Capture the cell that displays the provided text and extract its (X, Y) central coordinate. 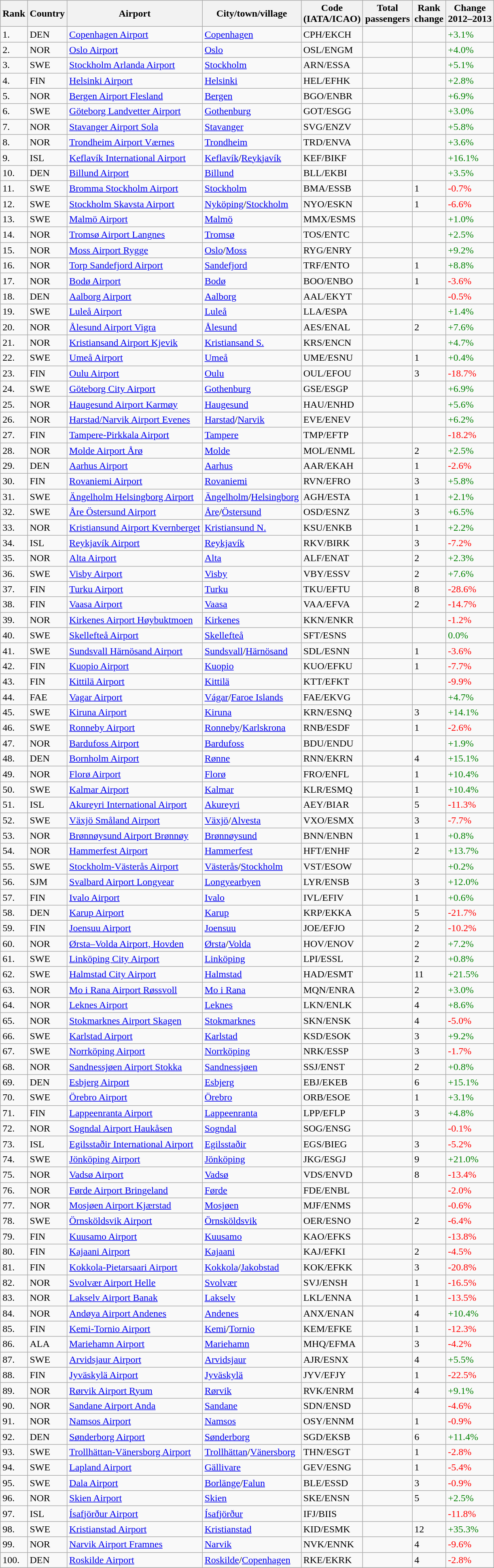
0.0% (470, 635)
HAU/ENHD (332, 404)
Ängelholm Helsingborg Airport (135, 497)
Roskilde Airport (135, 1560)
Sønderborg Airport (135, 1437)
Narvik (252, 1545)
Reykjavík Airport (135, 543)
Stokmarknes Airport Skagen (135, 1021)
Skien (252, 1498)
Keflavík International Airport (135, 157)
Bodø Airport (135, 281)
Malmö (252, 219)
Kristiansand Airport Kjevik (135, 343)
Luleå (252, 312)
Arvidsjaur (252, 1360)
LLA/ESPA (332, 312)
Rørvik (252, 1390)
HEL/EFHK (332, 81)
6. (14, 111)
Stockholm Arlanda Airport (135, 65)
10. (14, 173)
98. (14, 1529)
Rank (14, 14)
43. (14, 681)
Sandane (252, 1406)
Oslo/Moss (252, 250)
TMP/EFTP (332, 435)
HOV/ENOV (332, 944)
KLR/ESMQ (332, 789)
Billund Airport (135, 173)
Oslo (252, 50)
Kemi-Tornio Airport (135, 1329)
FDE/ENBL (332, 1190)
+5.5% (470, 1360)
Kajaani Airport (135, 1252)
Tromsø Airport Langnes (135, 235)
Ivalo (252, 897)
Karup (252, 913)
+2.8% (470, 81)
Vaasa Airport (135, 604)
SVJ/ENSH (332, 1283)
69. (14, 1082)
+1.4% (470, 312)
Stockholm-Västerås Airport (135, 866)
Kristianstad (252, 1529)
31. (14, 497)
-4.2% (470, 1344)
RKV/BIRK (332, 543)
99. (14, 1545)
BLL/EKBI (332, 173)
TOS/ENTC (332, 235)
LPP/EFLP (332, 1113)
Esbjerg (252, 1082)
GSE/ESGP (332, 389)
Ronneby/Karlskrona (252, 728)
KRS/ENCN (332, 343)
Ålesund (252, 327)
51. (14, 805)
+12.0% (470, 882)
MMX/ESMS (332, 219)
49. (14, 774)
Åre Östersund Airport (135, 512)
Kuopio Airport (135, 666)
Skien Airport (135, 1498)
58. (14, 913)
50. (14, 789)
Kristiansand S. (252, 343)
45. (14, 713)
42. (14, 666)
-12.3% (470, 1329)
Joensuu Airport (135, 928)
Skellefteå (252, 635)
Jyväskylä (252, 1375)
Rønne (252, 759)
61. (14, 959)
Narvik Airport Framnes (135, 1545)
Helsinki Airport (135, 81)
-4.5% (470, 1252)
Change2012–2013 (470, 14)
JKG/ESGJ (332, 1159)
Mariehamn (252, 1344)
NRK/ESSP (332, 1051)
Malmö Airport (135, 219)
-2.0% (470, 1190)
63. (14, 990)
+16.1% (470, 157)
Namsos Airport (135, 1421)
KRN/ESNQ (332, 713)
64. (14, 1005)
Lakselv Airport Banak (135, 1298)
+1.0% (470, 219)
29. (14, 466)
ANX/ENAN (332, 1313)
12. (14, 204)
Kiruna (252, 713)
25. (14, 404)
-9.6% (470, 1545)
-13.4% (470, 1174)
JOE/EFJO (332, 928)
Sandnessjøen (252, 1067)
VDS/ENVD (332, 1174)
Code(IATA/ICAO) (332, 14)
Stockholm Skavsta Airport (135, 204)
Vadsø (252, 1174)
Florø (252, 774)
Akureyri (252, 805)
89. (14, 1390)
Umeå Airport (135, 358)
Lakselv (252, 1298)
OSL/ENGM (332, 50)
Kuusamo (252, 1236)
Borlänge/Falun (252, 1483)
19. (14, 312)
Dala Airport (135, 1483)
+11.4% (470, 1437)
+2.2% (470, 528)
Egilsstaðir International Airport (135, 1144)
Göteborg City Airport (135, 389)
67. (14, 1051)
Harstad/Narvik (252, 419)
Bergen Airport Flesland (135, 96)
81. (14, 1267)
Umeå (252, 358)
-20.8% (470, 1267)
8. (14, 142)
+14.1% (470, 713)
Oulu Airport (135, 373)
VAA/EFVA (332, 604)
Hammerfest (252, 851)
FAE/EKVG (332, 697)
BDU/ENDU (332, 743)
Kuusamo Airport (135, 1236)
28. (14, 451)
Airport (135, 14)
RNN/EKRN (332, 759)
Tromsø (252, 235)
Kokkola-Pietarsaari Airport (135, 1267)
96. (14, 1498)
Kalmar (252, 789)
-13.8% (470, 1236)
68. (14, 1067)
9 (429, 1159)
VXO/ESMX (332, 820)
90. (14, 1406)
48. (14, 759)
Brønnøysund (252, 836)
Florø Airport (135, 774)
Aalborg Airport (135, 296)
5. (14, 96)
100. (14, 1560)
Karlstad Airport (135, 1036)
-5.2% (470, 1144)
Bromma Stockholm Airport (135, 188)
+7.2% (470, 944)
Turku Airport (135, 589)
AAR/EKAH (332, 466)
47. (14, 743)
AGH/ESTA (332, 497)
Ísafjörður (252, 1514)
-7.2% (470, 543)
Halmstad City Airport (135, 974)
GOT/ESGG (332, 111)
22. (14, 358)
Førde Airport Bringeland (135, 1190)
91. (14, 1421)
AJR/ESNX (332, 1360)
Akureyri International Airport (135, 805)
NVK/ENNK (332, 1545)
44. (14, 697)
2. (14, 50)
17. (14, 281)
15. (14, 250)
EVE/ENEV (332, 419)
Leknes Airport (135, 1005)
-6.6% (470, 204)
-21.7% (470, 913)
KEF/BIKF (332, 157)
AES/ENAL (332, 327)
KEM/EFKE (332, 1329)
IVL/EFIV (332, 897)
Bornholm Airport (135, 759)
RVN/EFRO (332, 481)
SKE/ENSN (332, 1498)
Kittilä Airport (135, 681)
Örnsköldsvik (252, 1221)
-16.5% (470, 1283)
AEY/BIAR (332, 805)
Kemi/Tornio (252, 1329)
EBJ/EKEB (332, 1082)
Linköping (252, 959)
Trollhättan/Vänersborg (252, 1452)
Molde Airport Årø (135, 451)
SGD/EKSB (332, 1437)
+3.5% (470, 173)
Nyköping/Stockholm (252, 204)
32. (14, 512)
Helsinki (252, 81)
Esbjerg Airport (135, 1082)
Bardufoss Airport (135, 743)
Ålesund Airport Vigra (135, 327)
Arvidsjaur Airport (135, 1360)
KUO/EFKU (332, 666)
SSJ/ENST (332, 1067)
26. (14, 419)
-0.6% (470, 1206)
41. (14, 651)
Kittilä (252, 681)
-6.4% (470, 1221)
JYV/EFJY (332, 1375)
Jönköping (252, 1159)
BNN/ENBN (332, 836)
LKN/ENLK (332, 1005)
20. (14, 327)
TRF/ENTO (332, 266)
Kajaani (252, 1252)
EGS/BIEG (332, 1144)
83. (14, 1298)
KKN/ENKR (332, 620)
40. (14, 635)
12 (429, 1529)
Copenhagen Airport (135, 34)
Aarhus Airport (135, 466)
73. (14, 1144)
Hammerfest Airport (135, 851)
Åre/Östersund (252, 512)
Oslo Airport (135, 50)
92. (14, 1437)
55. (14, 866)
Harstad/Narvik Airport Evenes (135, 419)
Karup Airport (135, 913)
Sogndal (252, 1128)
Kokkola/Jakobstad (252, 1267)
Skellefteå Airport (135, 635)
MQN/ENRA (332, 990)
-11.8% (470, 1514)
Country (47, 14)
Sundsvall Härnösand Airport (135, 651)
Stavanger (252, 127)
Jönköping Airport (135, 1159)
35. (14, 558)
Roskilde/Copenhagen (252, 1560)
Halmstad (252, 974)
LKL/ENNA (332, 1298)
Ronneby Airport (135, 728)
60. (14, 944)
Sundsvall/Härnösand (252, 651)
HAD/ESMT (332, 974)
City/town/village (252, 14)
Sandefjord (252, 266)
RKE/EKRK (332, 1560)
ALF/ENAT (332, 558)
Kalmar Airport (135, 789)
Luleå Airport (135, 312)
84. (14, 1313)
ARN/ESSA (332, 65)
Lappeenranta (252, 1113)
HFT/ENHF (332, 851)
59. (14, 928)
Sandane Airport Anda (135, 1406)
Kirkenes Airport Høybuktmoen (135, 620)
MJF/ENMS (332, 1206)
-28.6% (470, 589)
16. (14, 266)
-11.3% (470, 805)
SKN/ENSK (332, 1021)
54. (14, 851)
ALA (47, 1344)
Kuopio (252, 666)
SJM (47, 882)
Jyväskylä Airport (135, 1375)
+2.3% (470, 558)
Vadsø Airport (135, 1174)
+5.6% (470, 404)
74. (14, 1159)
Moss Airport Rygge (135, 250)
75. (14, 1174)
SDL/ESNN (332, 651)
IFJ/BIIS (332, 1514)
Kristiansund N. (252, 528)
14. (14, 235)
-4.6% (470, 1406)
OSD/ESNZ (332, 512)
Stavanger Airport Sola (135, 127)
97. (14, 1514)
Torp Sandefjord Airport (135, 266)
Rørvik Airport Ryum (135, 1390)
KID/ESMK (332, 1529)
Haugesund Airport Karmøy (135, 404)
86. (14, 1344)
Copenhagen (252, 34)
Brønnøysund Airport Brønnøy (135, 836)
Ørsta/Volda (252, 944)
Aarhus (252, 466)
Gällivare (252, 1468)
85. (14, 1329)
Bardufoss (252, 743)
Växjö/Alvesta (252, 820)
95. (14, 1483)
Longyearbyen (252, 882)
18. (14, 296)
38. (14, 604)
-1.2% (470, 620)
RNB/ESDF (332, 728)
Göteborg Landvetter Airport (135, 111)
Turku (252, 589)
Linköping City Airport (135, 959)
OER/ESNO (332, 1221)
Tampere (252, 435)
+6.5% (470, 512)
-14.7% (470, 604)
Kirkenes (252, 620)
UME/ESNU (332, 358)
Oulu (252, 373)
33. (14, 528)
KAJ/EFKI (332, 1252)
37. (14, 589)
MHQ/EFMA (332, 1344)
RVK/ENRM (332, 1390)
Aalborg (252, 296)
Vaasa (252, 604)
Førde (252, 1190)
Ängelholm/Helsingborg (252, 497)
KSD/ESOK (332, 1036)
27. (14, 435)
Trondheim Airport Værnes (135, 142)
Totalpassengers (388, 14)
BMA/ESSB (332, 188)
82. (14, 1283)
Vágar/Faroe Islands (252, 697)
+4.0% (470, 50)
SVG/ENZV (332, 127)
+5.1% (470, 65)
72. (14, 1128)
Örnsköldsvik Airport (135, 1221)
Ísafjörður Airport (135, 1514)
Visby Airport (135, 574)
THN/ESGT (332, 1452)
SDN/ENSD (332, 1406)
BLE/ESSD (332, 1483)
LYR/ENSB (332, 882)
+2.1% (470, 497)
OUL/EFOU (332, 373)
Bergen (252, 96)
93. (14, 1452)
BOO/ENBO (332, 281)
KRP/EKKA (332, 913)
Mo i Rana (252, 990)
+6.2% (470, 419)
BGO/ENBR (332, 96)
+13.7% (470, 851)
Svalbard Airport Longyear (135, 882)
65. (14, 1021)
Billund (252, 173)
KAO/EFKS (332, 1236)
Mosjøen Airport Kjærstad (135, 1206)
-22.5% (470, 1375)
77. (14, 1206)
Visby (252, 574)
62. (14, 974)
23. (14, 373)
Egilsstaðir (252, 1144)
Svolvær Airport Helle (135, 1283)
+1.9% (470, 743)
Keflavík/Reykjavík (252, 157)
11. (14, 188)
Sønderborg (252, 1437)
+0.6% (470, 897)
79. (14, 1236)
1. (14, 34)
+35.3% (470, 1529)
Norrköping (252, 1051)
21. (14, 343)
Ivalo Airport (135, 897)
Karlstad (252, 1036)
-9.9% (470, 681)
88. (14, 1375)
Joensuu (252, 928)
70. (14, 1098)
39. (14, 620)
ORB/ESOE (332, 1098)
-0.5% (470, 296)
30. (14, 481)
Svolvær (252, 1283)
56. (14, 882)
Sogndal Airport Haukåsen (135, 1128)
-18.2% (470, 435)
Mosjøen (252, 1206)
13. (14, 219)
66. (14, 1036)
MOL/ENML (332, 451)
VST/ESOW (332, 866)
Mo i Rana Airport Røssvoll (135, 990)
46. (14, 728)
9. (14, 157)
+8.8% (470, 266)
Trondheim (252, 142)
+0.2% (470, 866)
-10.2% (470, 928)
Andenes (252, 1313)
+4.8% (470, 1113)
53. (14, 836)
KTT/EFKT (332, 681)
+3.6% (470, 142)
+21.5% (470, 974)
NYO/ESKN (332, 204)
Bodø (252, 281)
Rovaniemi (252, 481)
36. (14, 574)
Kristianstad Airport (135, 1529)
78. (14, 1221)
+9.1% (470, 1390)
TKU/EFTU (332, 589)
Alta Airport (135, 558)
Lapland Airport (135, 1468)
Reykjavík (252, 543)
-18.7% (470, 373)
KSU/ENKB (332, 528)
7. (14, 127)
Kristiansund Airport Kvernberget (135, 528)
Andøya Airport Andenes (135, 1313)
80. (14, 1252)
34. (14, 543)
Örebro (252, 1098)
Leknes (252, 1005)
FAE (47, 697)
Rovaniemi Airport (135, 481)
-0.1% (470, 1128)
Vagar Airport (135, 697)
CPH/EKCH (332, 34)
FRO/ENFL (332, 774)
57. (14, 897)
-0.7% (470, 188)
Mariehamn Airport (135, 1344)
OSY/ENNM (332, 1421)
94. (14, 1468)
Lappeenranta Airport (135, 1113)
Tampere-Pirkkala Airport (135, 435)
+21.0% (470, 1159)
Västerås/Stockholm (252, 866)
KOK/EFKK (332, 1267)
+0.4% (470, 358)
Haugesund (252, 404)
TRD/ENVA (332, 142)
4. (14, 81)
52. (14, 820)
AAL/EKYT (332, 296)
Trollhättan-Vänersborg Airport (135, 1452)
-13.5% (470, 1298)
Alta (252, 558)
SOG/ENSG (332, 1128)
-5.0% (470, 1021)
Växjö Småland Airport (135, 820)
Sandnessjøen Airport Stokka (135, 1067)
87. (14, 1360)
Namsos (252, 1421)
GEV/ESNG (332, 1468)
+8.6% (470, 1005)
LPI/ESSL (332, 959)
76. (14, 1190)
11 (429, 974)
Ørsta–Volda Airport, Hovden (135, 944)
Örebro Airport (135, 1098)
Stokmarknes (252, 1021)
Rankchange (429, 14)
-1.7% (470, 1051)
SFT/ESNS (332, 635)
24. (14, 389)
Norrköping Airport (135, 1051)
Molde (252, 451)
3. (14, 65)
-5.4% (470, 1468)
RYG/ENRY (332, 250)
71. (14, 1113)
Kiruna Airport (135, 713)
VBY/ESSV (332, 574)
